Scan for the cell matching the given text and deliver its [X, Y] coordinate at center. 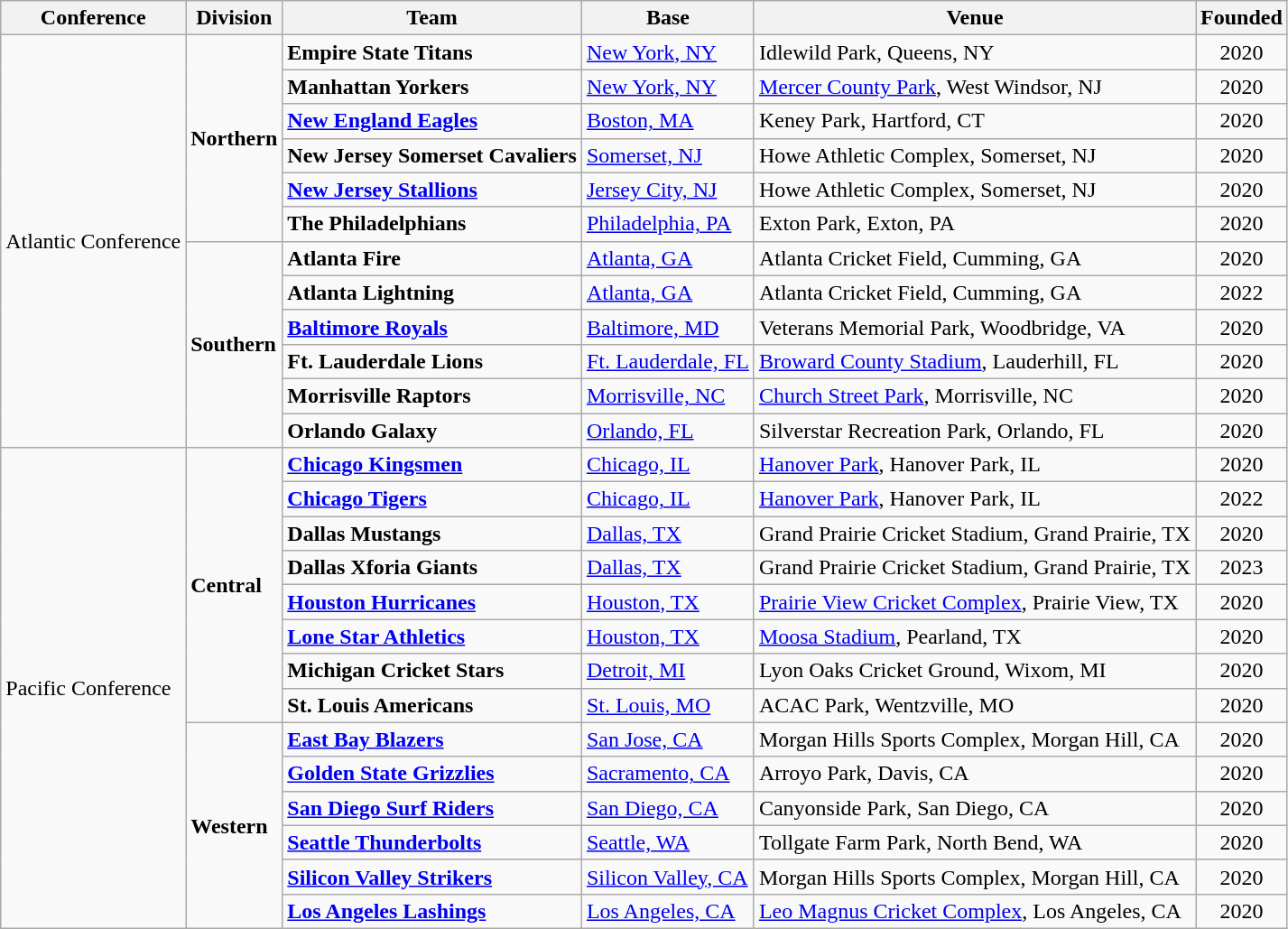
San Diego Surf Riders [432, 808]
San Diego, CA [668, 808]
Leo Magnus Cricket Complex, Los Angeles, CA [975, 911]
New Jersey Stallions [432, 190]
Golden State Grizzlies [432, 774]
Boston, MA [668, 121]
St. Louis Americans [432, 705]
Houston Hurricanes [432, 602]
Dallas Xforia Giants [432, 568]
2023 [1242, 568]
Veterans Memorial Park, Woodbridge, VA [975, 327]
The Philadelphians [432, 224]
Silverstar Recreation Park, Orlando, FL [975, 431]
Sacramento, CA [668, 774]
Team [432, 18]
Jersey City, NJ [668, 190]
Atlantic Conference [94, 242]
Somerset, NJ [668, 155]
Baltimore, MD [668, 327]
Lyon Oaks Cricket Ground, Wixom, MI [975, 671]
Lone Star Athletics [432, 636]
Idlewild Park, Queens, NY [975, 52]
Ft. Lauderdale, FL [668, 361]
Northern [235, 138]
St. Louis, MO [668, 705]
Moosa Stadium, Pearland, TX [975, 636]
Baltimore Royals [432, 327]
Arroyo Park, Davis, CA [975, 774]
Los Angeles, CA [668, 911]
Tollgate Farm Park, North Bend, WA [975, 842]
Broward County Stadium, Lauderhill, FL [975, 361]
Base [668, 18]
ACAC Park, Wentzville, MO [975, 705]
Seattle Thunderbolts [432, 842]
Chicago Kingsmen [432, 465]
Philadelphia, PA [668, 224]
East Bay Blazers [432, 739]
Dallas Mustangs [432, 534]
Morrisville, NC [668, 395]
Western [235, 825]
Canyonside Park, San Diego, CA [975, 808]
Prairie View Cricket Complex, Prairie View, TX [975, 602]
Chicago Tigers [432, 499]
Detroit, MI [668, 671]
Michigan Cricket Stars [432, 671]
Manhattan Yorkers [432, 87]
Exton Park, Exton, PA [975, 224]
Atlanta Lightning [432, 293]
Silicon Valley Strikers [432, 877]
San Jose, CA [668, 739]
Division [235, 18]
Atlanta Fire [432, 258]
Mercer County Park, West Windsor, NJ [975, 87]
Morrisville Raptors [432, 395]
Central [235, 585]
Venue [975, 18]
Southern [235, 344]
Church Street Park, Morrisville, NC [975, 395]
New Jersey Somerset Cavaliers [432, 155]
Keney Park, Hartford, CT [975, 121]
Seattle, WA [668, 842]
Founded [1242, 18]
New England Eagles [432, 121]
Los Angeles Lashings [432, 911]
Pacific Conference [94, 688]
Orlando Galaxy [432, 431]
Ft. Lauderdale Lions [432, 361]
Silicon Valley, CA [668, 877]
Orlando, FL [668, 431]
Conference [94, 18]
Empire State Titans [432, 52]
